For the text-containing cell, return its midpoint in (x, y) coordinate format. 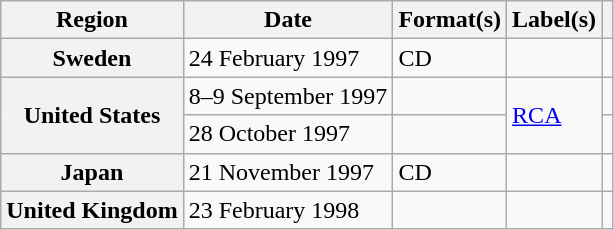
8–9 September 1997 (288, 96)
24 February 1997 (288, 58)
23 February 1998 (288, 210)
21 November 1997 (288, 172)
28 October 1997 (288, 134)
United States (92, 115)
Japan (92, 172)
Date (288, 20)
Label(s) (554, 20)
Format(s) (450, 20)
Sweden (92, 58)
United Kingdom (92, 210)
Region (92, 20)
RCA (554, 115)
